Return (X, Y) of the center of cell containing provided text 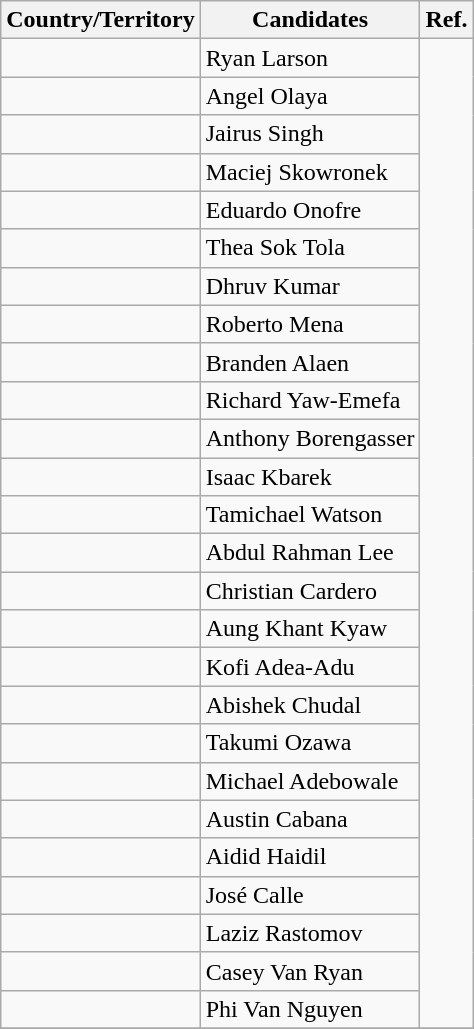
José Calle (310, 895)
Ref. (446, 20)
Eduardo Onofre (310, 210)
Angel Olaya (310, 96)
Country/Territory (100, 20)
Candidates (310, 20)
Tamichael Watson (310, 515)
Aidid Haidil (310, 857)
Abishek Chudal (310, 705)
Aung Khant Kyaw (310, 629)
Roberto Mena (310, 324)
Maciej Skowronek (310, 172)
Ryan Larson (310, 58)
Laziz Rastomov (310, 933)
Kofi Adea-Adu (310, 667)
Jairus Singh (310, 134)
Dhruv Kumar (310, 286)
Thea Sok Tola (310, 248)
Christian Cardero (310, 591)
Michael Adebowale (310, 781)
Phi Van Nguyen (310, 1009)
Anthony Borengasser (310, 438)
Austin Cabana (310, 819)
Abdul Rahman Lee (310, 553)
Branden Alaen (310, 362)
Casey Van Ryan (310, 971)
Isaac Kbarek (310, 477)
Takumi Ozawa (310, 743)
Richard Yaw-Emefa (310, 400)
